Locate the cell with the specified text and output its [X, Y] center coordinate. 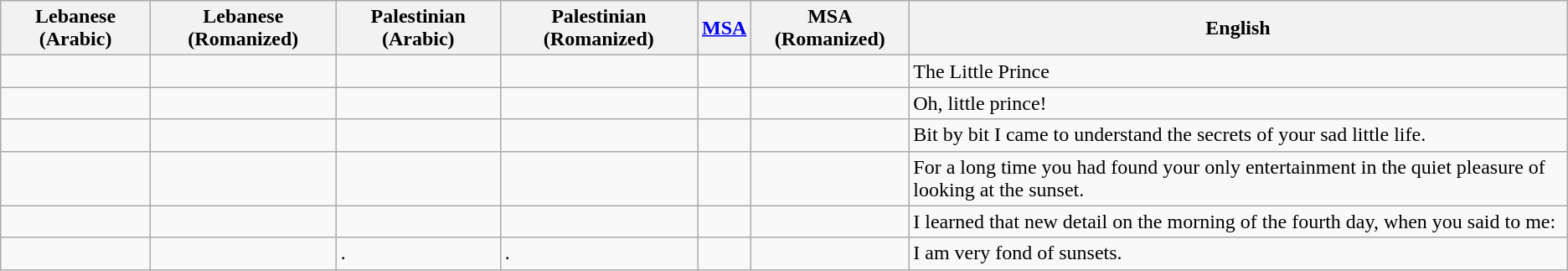
Bit by bit I came to understand the secrets of your sad little life. [1238, 135]
For a long time you had found your only entertainment in the quiet pleasure of looking at the sunset. [1238, 178]
Palestinian (Arabic) [418, 29]
Lebanese (Arabic) [75, 29]
MSA [724, 29]
Oh, little prince! [1238, 103]
Lebanese (Romanized) [243, 29]
English [1238, 29]
I learned that new detail on the morning of the fourth day, when you said to me: [1238, 221]
The Little Prince [1238, 71]
Palestinian (Romanized) [598, 29]
MSA (Romanized) [830, 29]
I am very fond of sunsets. [1238, 253]
